Return the [X, Y] coordinate for the center point of the cell that contains the specified text.  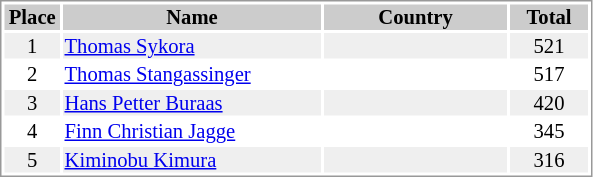
517 [549, 75]
521 [549, 46]
2 [32, 75]
1 [32, 46]
Finn Christian Jagge [192, 131]
Thomas Stangassinger [192, 75]
Country [416, 17]
5 [32, 160]
Hans Petter Buraas [192, 103]
Name [192, 17]
345 [549, 131]
Total [549, 17]
Thomas Sykora [192, 46]
Kiminobu Kimura [192, 160]
Place [32, 17]
4 [32, 131]
420 [549, 103]
316 [549, 160]
3 [32, 103]
